Return the [X, Y] coordinate for the center point of the cell that contains the specified text.  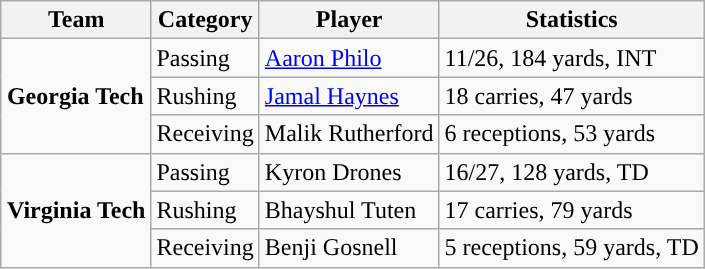
6 receptions, 53 yards [572, 134]
Georgia Tech [76, 96]
Player [349, 20]
11/26, 184 yards, INT [572, 58]
17 carries, 79 yards [572, 210]
16/27, 128 yards, TD [572, 172]
Virginia Tech [76, 210]
Malik Rutherford [349, 134]
5 receptions, 59 yards, TD [572, 248]
18 carries, 47 yards [572, 96]
Benji Gosnell [349, 248]
Category [205, 20]
Bhayshul Tuten [349, 210]
Kyron Drones [349, 172]
Jamal Haynes [349, 96]
Aaron Philo [349, 58]
Team [76, 20]
Statistics [572, 20]
